Locate the cell with the specified text and output its [X, Y] center coordinate. 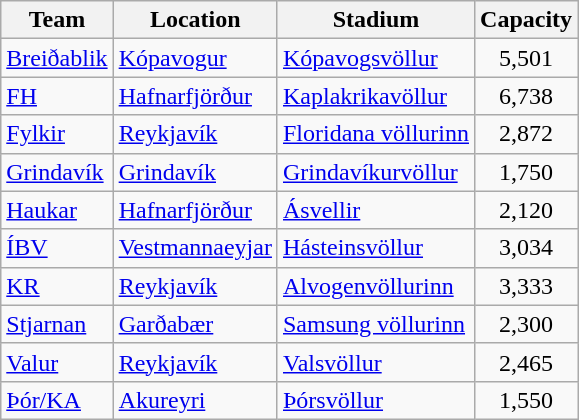
Stadium [376, 20]
6,738 [526, 96]
KR [57, 286]
Þór/KA [57, 400]
Alvogenvöllurinn [376, 286]
3,333 [526, 286]
Samsung völlurinn [376, 324]
Floridana völlurinn [376, 134]
2,300 [526, 324]
3,034 [526, 248]
2,120 [526, 210]
Stjarnan [57, 324]
Kaplakrikavöllur [376, 96]
Hásteinsvöllur [376, 248]
2,465 [526, 362]
Haukar [57, 210]
Valsvöllur [376, 362]
Team [57, 20]
FH [57, 96]
2,872 [526, 134]
Location [195, 20]
Fylkir [57, 134]
Vestmannaeyjar [195, 248]
Akureyri [195, 400]
Breiðablik [57, 58]
Valur [57, 362]
1,750 [526, 172]
Ásvellir [376, 210]
Kópavogur [195, 58]
Garðabær [195, 324]
1,550 [526, 400]
Capacity [526, 20]
Grindavíkurvöllur [376, 172]
Kópavogsvöllur [376, 58]
ÍBV [57, 248]
Þórsvöllur [376, 400]
5,501 [526, 58]
